Scan for the cell matching the given text and deliver its (x, y) coordinate at center. 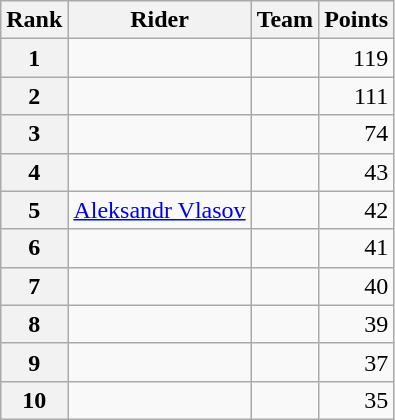
8 (34, 324)
37 (356, 362)
39 (356, 324)
5 (34, 210)
41 (356, 248)
35 (356, 400)
Rider (160, 20)
42 (356, 210)
6 (34, 248)
119 (356, 58)
1 (34, 58)
10 (34, 400)
2 (34, 96)
7 (34, 286)
Aleksandr Vlasov (160, 210)
Team (285, 20)
74 (356, 134)
Rank (34, 20)
40 (356, 286)
9 (34, 362)
Points (356, 20)
3 (34, 134)
43 (356, 172)
111 (356, 96)
4 (34, 172)
